Pinpoint the cell where the given text exists, returning its [X, Y] midpoint coordinate. 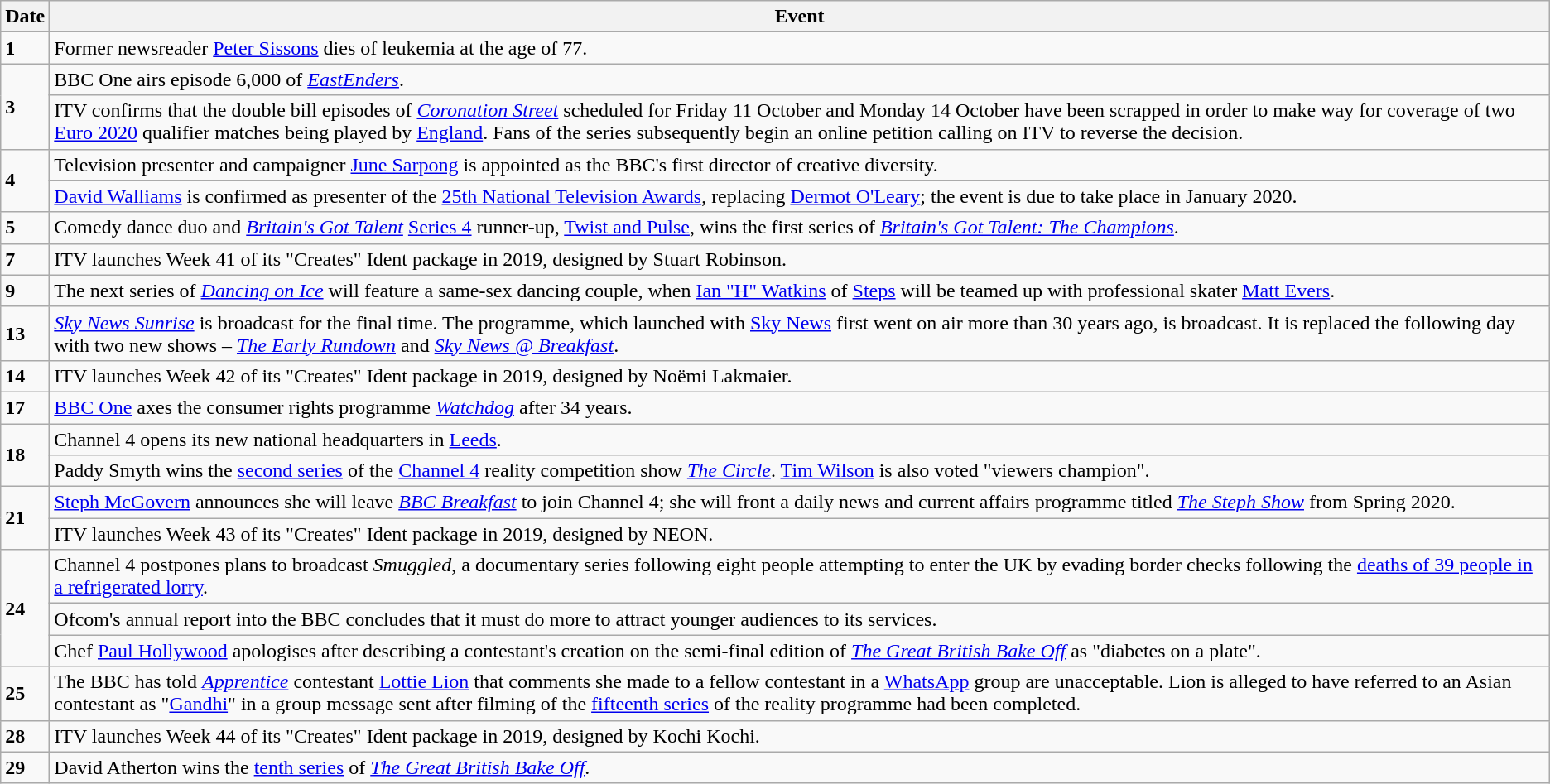
ITV launches Week 43 of its "Creates" Ident package in 2019, designed by NEON. [800, 534]
David Atherton wins the tenth series of The Great British Bake Off. [800, 767]
17 [25, 407]
ITV launches Week 44 of its "Creates" Ident package in 2019, designed by Kochi Kochi. [800, 736]
ITV launches Week 41 of its "Creates" Ident package in 2019, designed by Stuart Robinson. [800, 259]
Comedy dance duo and Britain's Got Talent Series 4 runner-up, Twist and Pulse, wins the first series of Britain's Got Talent: The Champions. [800, 228]
9 [25, 291]
25 [25, 694]
18 [25, 455]
3 [25, 106]
14 [25, 376]
BBC One airs episode 6,000 of EastEnders. [800, 79]
Ofcom's annual report into the BBC concludes that it must do more to attract younger audiences to its services. [800, 619]
21 [25, 518]
BBC One axes the consumer rights programme Watchdog after 34 years. [800, 407]
13 [25, 333]
24 [25, 608]
5 [25, 228]
Channel 4 opens its new national headquarters in Leeds. [800, 440]
ITV launches Week 42 of its "Creates" Ident package in 2019, designed by Noëmi Lakmaier. [800, 376]
Paddy Smyth wins the second series of the Channel 4 reality competition show The Circle. Tim Wilson is also voted "viewers champion". [800, 471]
Former newsreader Peter Sissons dies of leukemia at the age of 77. [800, 48]
7 [25, 259]
Date [25, 17]
Event [800, 17]
1 [25, 48]
28 [25, 736]
29 [25, 767]
4 [25, 180]
Television presenter and campaigner June Sarpong is appointed as the BBC's first director of creative diversity. [800, 165]
